From the cell containing the given text, extract its center point as (x, y) coordinate. 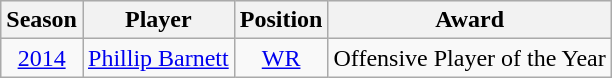
Award (470, 20)
Player (158, 20)
2014 (42, 58)
WR (281, 58)
Position (281, 20)
Offensive Player of the Year (470, 58)
Phillip Barnett (158, 58)
Season (42, 20)
